For the text-containing cell, return its midpoint in (x, y) coordinate format. 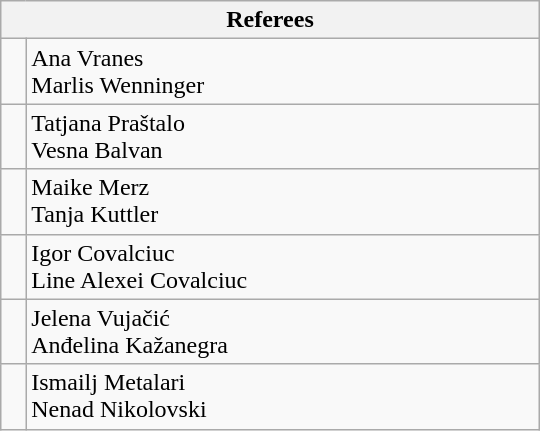
Jelena VujačićAnđelina Kažanegra (282, 332)
Igor CovalciucLine Alexei Covalciuc (282, 266)
Ismailj MetalariNenad Nikolovski (282, 396)
Ana VranesMarlis Wenninger (282, 72)
Tatjana PraštaloVesna Balvan (282, 136)
Maike MerzTanja Kuttler (282, 202)
Referees (270, 20)
